Pinpoint the cell where the given text exists, returning its (X, Y) midpoint coordinate. 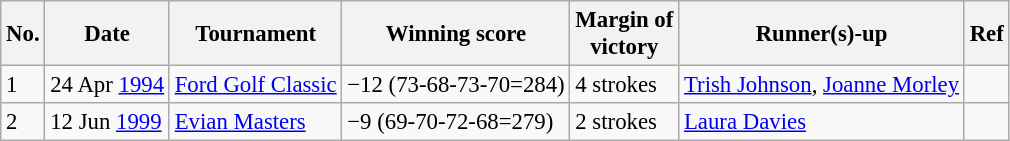
No. (23, 34)
2 (23, 122)
2 strokes (624, 122)
24 Apr 1994 (107, 85)
Winning score (456, 34)
Date (107, 34)
−9 (69-70-72-68=279) (456, 122)
4 strokes (624, 85)
Trish Johnson, Joanne Morley (822, 85)
1 (23, 85)
Tournament (256, 34)
Ref (986, 34)
Runner(s)-up (822, 34)
Laura Davies (822, 122)
−12 (73-68-73-70=284) (456, 85)
12 Jun 1999 (107, 122)
Evian Masters (256, 122)
Margin of victory (624, 34)
Ford Golf Classic (256, 85)
